Provide the [X, Y] coordinate of the cell's center where the given text is located.  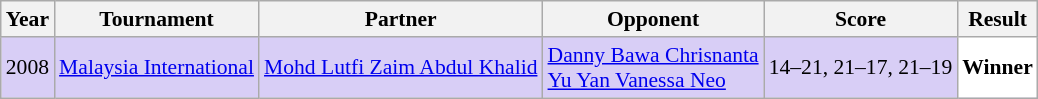
Opponent [654, 19]
Danny Bawa Chrisnanta Yu Yan Vanessa Neo [654, 68]
Partner [401, 19]
Malaysia International [156, 68]
14–21, 21–17, 21–19 [861, 68]
Year [28, 19]
Tournament [156, 19]
2008 [28, 68]
Mohd Lutfi Zaim Abdul Khalid [401, 68]
Score [861, 19]
Winner [998, 68]
Result [998, 19]
